Return (X, Y) of the center of cell containing provided text 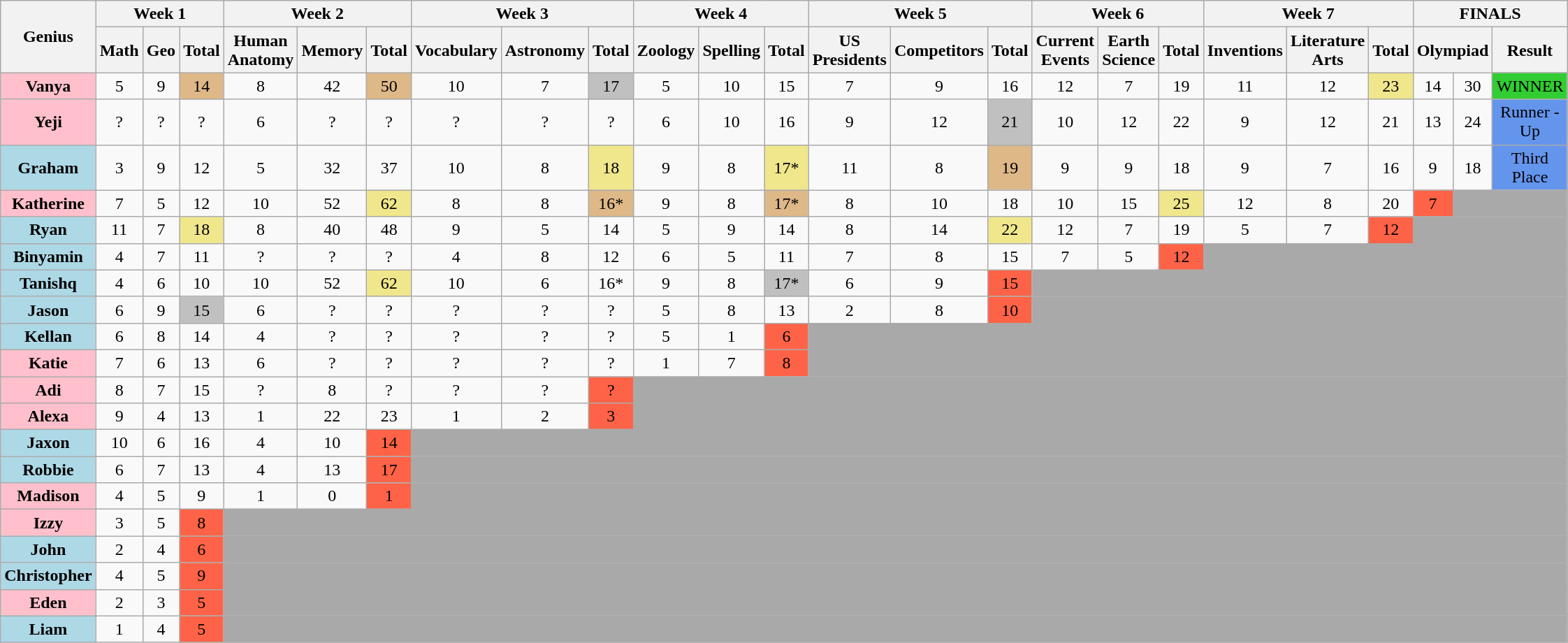
Olympiad (1453, 50)
42 (333, 86)
USPresidents (850, 50)
Math (119, 50)
Liam (48, 629)
Katie (48, 363)
Madison (48, 496)
Inventions (1245, 50)
Week 3 (522, 14)
Spelling (732, 50)
0 (333, 496)
Geo (161, 50)
37 (389, 168)
Competitors (939, 50)
WINNER (1530, 86)
Vanya (48, 86)
Result (1530, 50)
Jason (48, 310)
Kellan (48, 336)
20 (1391, 203)
EarthScience (1129, 50)
Runner - Up (1530, 122)
Third Place (1530, 168)
Week 1 (159, 14)
Ryan (48, 230)
Week 6 (1118, 14)
Izzy (48, 523)
32 (333, 168)
Week 4 (721, 14)
Graham (48, 168)
50 (389, 86)
Robbie (48, 470)
Zoology (666, 50)
25 (1182, 203)
Week 2 (317, 14)
Current Events (1065, 50)
Genius (48, 36)
Astronomy (545, 50)
30 (1473, 86)
Vocabulary (456, 50)
24 (1473, 122)
Week 7 (1308, 14)
Week 5 (920, 14)
HumanAnatomy (261, 50)
FINALS (1490, 14)
48 (389, 230)
Eden (48, 602)
Literature Arts (1328, 50)
Jaxon (48, 443)
Adi (48, 389)
Tanishq (48, 283)
Yeji (48, 122)
Katherine (48, 203)
Alexa (48, 417)
Memory (333, 50)
Binyamin (48, 257)
Christopher (48, 576)
40 (333, 230)
John (48, 549)
